Detect which cell encompasses the target text, then output its (x, y) center coordinate. 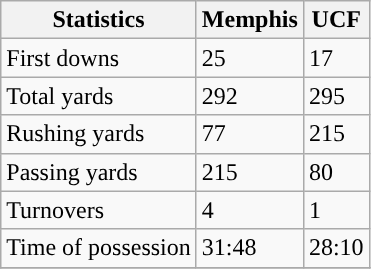
25 (250, 58)
UCF (336, 20)
77 (250, 134)
295 (336, 96)
Total yards (99, 96)
80 (336, 172)
Memphis (250, 20)
31:48 (250, 248)
Statistics (99, 20)
17 (336, 58)
292 (250, 96)
Time of possession (99, 248)
1 (336, 210)
Rushing yards (99, 134)
Passing yards (99, 172)
Turnovers (99, 210)
28:10 (336, 248)
First downs (99, 58)
4 (250, 210)
